Determine the [X, Y] coordinate at the center of the cell enclosing the given text.  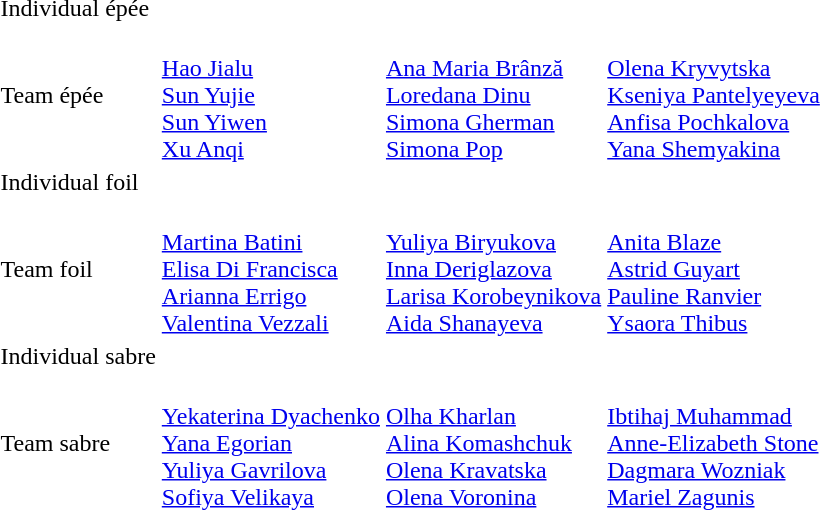
Ana Maria BrânzăLoredana DinuSimona GhermanSimona Pop [493, 95]
Martina BatiniElisa Di FranciscaArianna ErrigoValentina Vezzali [270, 269]
Yuliya BiryukovaInna DeriglazovaLarisa KorobeynikovaAida Shanayeva [493, 269]
Hao JialuSun YujieSun YiwenXu Anqi [270, 95]
